Pinpoint the cell where the given text exists, returning its [X, Y] midpoint coordinate. 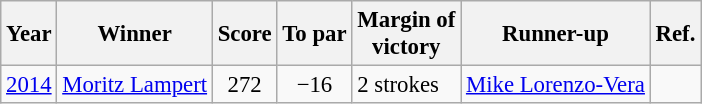
Moritz Lampert [134, 85]
Winner [134, 34]
Runner-up [556, 34]
To par [314, 34]
272 [244, 85]
Mike Lorenzo-Vera [556, 85]
Year [29, 34]
−16 [314, 85]
2014 [29, 85]
Score [244, 34]
2 strokes [406, 85]
Ref. [675, 34]
Margin ofvictory [406, 34]
